Return the [x, y] coordinate for the center point of the cell that contains the specified text.  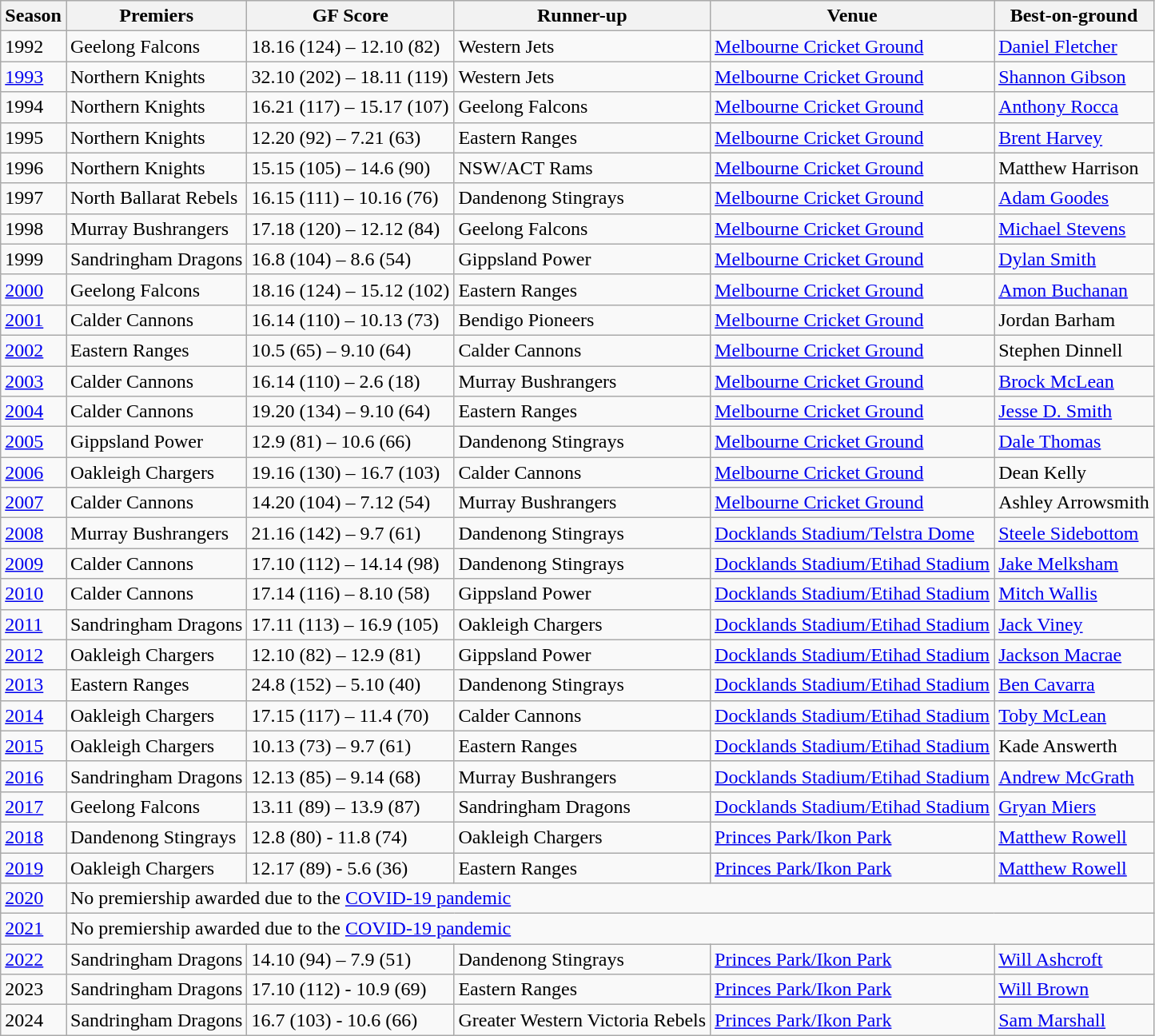
Dylan Smith [1074, 259]
10.13 (73) – 9.7 (61) [350, 746]
16.15 (111) – 10.16 (76) [350, 198]
16.8 (104) – 8.6 (54) [350, 259]
12.20 (92) – 7.21 (63) [350, 137]
32.10 (202) – 18.11 (119) [350, 77]
16.14 (110) – 2.6 (18) [350, 381]
2010 [34, 594]
Jesse D. Smith [1074, 412]
12.9 (81) – 10.6 (66) [350, 442]
2000 [34, 289]
2021 [34, 929]
13.11 (89) – 13.9 (87) [350, 807]
2015 [34, 746]
2005 [34, 442]
12.17 (89) - 5.6 (36) [350, 867]
10.5 (65) – 9.10 (64) [350, 350]
2012 [34, 655]
1997 [34, 198]
Jackson Macrae [1074, 655]
Dale Thomas [1074, 442]
2018 [34, 837]
1993 [34, 77]
2003 [34, 381]
1992 [34, 46]
Steele Sidebottom [1074, 533]
21.16 (142) – 9.7 (61) [350, 533]
17.11 (113) – 16.9 (105) [350, 624]
North Ballarat Rebels [156, 198]
Brent Harvey [1074, 137]
19.16 (130) – 16.7 (103) [350, 472]
Michael Stevens [1074, 229]
2006 [34, 472]
12.10 (82) – 12.9 (81) [350, 655]
2020 [34, 899]
12.8 (80) - 11.8 (74) [350, 837]
Will Ashcroft [1074, 959]
Stephen Dinnell [1074, 350]
Sam Marshall [1074, 1020]
18.16 (124) – 12.10 (82) [350, 46]
NSW/ACT Rams [582, 168]
2013 [34, 685]
2023 [34, 990]
2014 [34, 715]
Premiers [156, 16]
Amon Buchanan [1074, 289]
Bendigo Pioneers [582, 320]
Runner-up [582, 16]
Docklands Stadium/Telstra Dome [852, 533]
16.14 (110) – 10.13 (73) [350, 320]
2017 [34, 807]
Greater Western Victoria Rebels [582, 1020]
Jake Melksham [1074, 564]
Ben Cavarra [1074, 685]
Matthew Harrison [1074, 168]
Adam Goodes [1074, 198]
Best-on-ground [1074, 16]
Andrew McGrath [1074, 776]
14.10 (94) – 7.9 (51) [350, 959]
Daniel Fletcher [1074, 46]
Season [34, 16]
1995 [34, 137]
16.7 (103) - 10.6 (66) [350, 1020]
Mitch Wallis [1074, 594]
2011 [34, 624]
Brock McLean [1074, 381]
Kade Answerth [1074, 746]
2022 [34, 959]
2024 [34, 1020]
17.14 (116) – 8.10 (58) [350, 594]
2016 [34, 776]
12.13 (85) – 9.14 (68) [350, 776]
2019 [34, 867]
17.15 (117) – 11.4 (70) [350, 715]
15.15 (105) – 14.6 (90) [350, 168]
2002 [34, 350]
Dean Kelly [1074, 472]
1998 [34, 229]
2004 [34, 412]
2007 [34, 503]
GF Score [350, 16]
Ashley Arrowsmith [1074, 503]
1996 [34, 168]
2008 [34, 533]
Will Brown [1074, 990]
24.8 (152) – 5.10 (40) [350, 685]
14.20 (104) – 7.12 (54) [350, 503]
17.18 (120) – 12.12 (84) [350, 229]
Shannon Gibson [1074, 77]
1999 [34, 259]
2009 [34, 564]
Jack Viney [1074, 624]
1994 [34, 107]
Venue [852, 16]
19.20 (134) – 9.10 (64) [350, 412]
Gryan Miers [1074, 807]
Anthony Rocca [1074, 107]
18.16 (124) – 15.12 (102) [350, 289]
Toby McLean [1074, 715]
17.10 (112) – 14.14 (98) [350, 564]
16.21 (117) – 15.17 (107) [350, 107]
17.10 (112) - 10.9 (69) [350, 990]
2001 [34, 320]
Jordan Barham [1074, 320]
